Extract the [x, y] coordinate from the center of the cell holding the provided text.  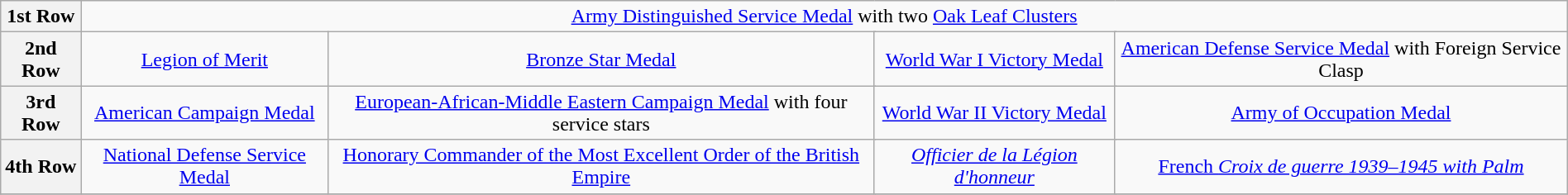
American Defense Service Medal with Foreign Service Clasp [1341, 59]
French Croix de guerre 1939–1945 with Palm [1341, 167]
1st Row [41, 17]
Army Distinguished Service Medal with two Oak Leaf Clusters [824, 17]
Bronze Star Medal [601, 59]
World War II Victory Medal [994, 112]
National Defense Service Medal [205, 167]
European-African-Middle Eastern Campaign Medal with four service stars [601, 112]
4th Row [41, 167]
Honorary Commander of the Most Excellent Order of the British Empire [601, 167]
American Campaign Medal [205, 112]
Army of Occupation Medal [1341, 112]
2nd Row [41, 59]
3rd Row [41, 112]
Officier de la Légion d'honneur [994, 167]
Legion of Merit [205, 59]
World War I Victory Medal [994, 59]
